Provide the [X, Y] coordinate of the cell's center where the given text is located.  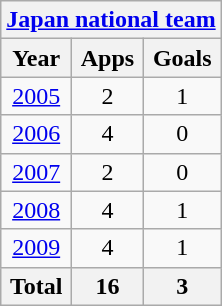
3 [182, 286]
2006 [36, 134]
Japan national team [111, 20]
Apps [108, 58]
Year [36, 58]
2008 [36, 210]
2005 [36, 96]
2009 [36, 248]
16 [108, 286]
Goals [182, 58]
Total [36, 286]
2007 [36, 172]
